Locate the cell with the specified text and output its [x, y] center coordinate. 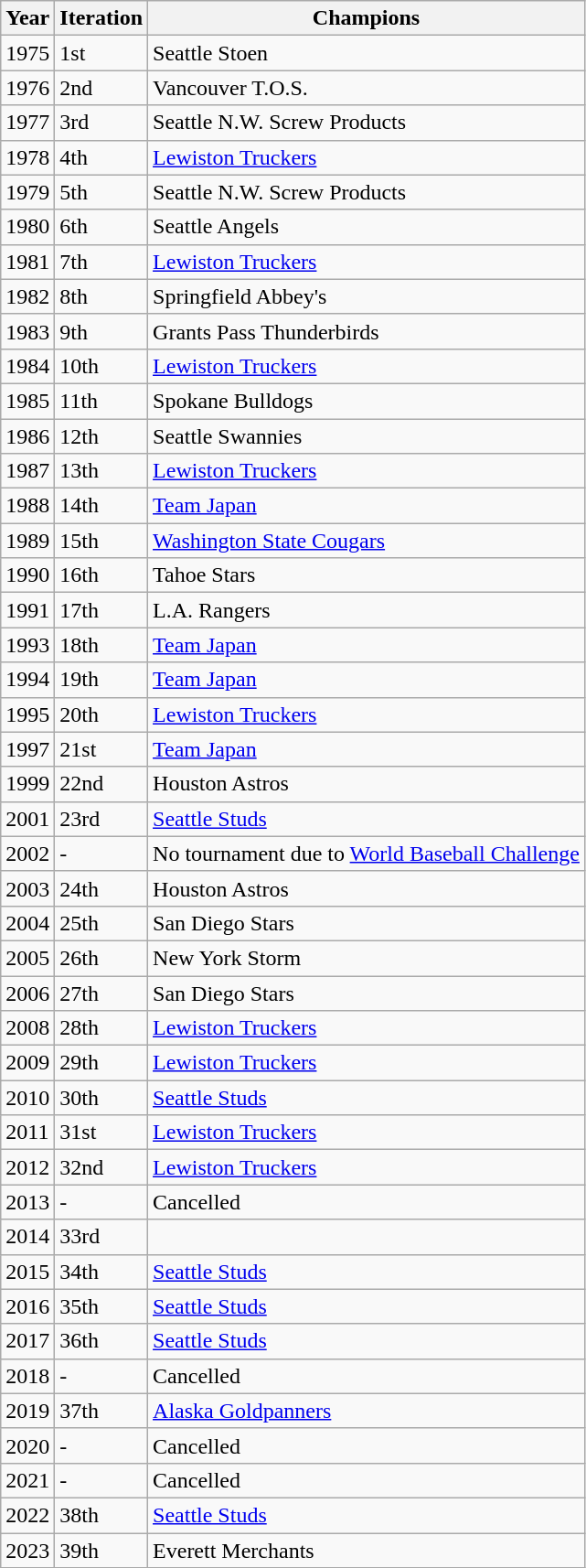
39th [101, 1551]
11th [101, 401]
3rd [101, 123]
1995 [27, 714]
2004 [27, 923]
23rd [101, 819]
19th [101, 680]
34th [101, 1272]
1991 [27, 610]
1993 [27, 645]
10th [101, 366]
1981 [27, 262]
New York Storm [367, 958]
Year [27, 18]
2021 [27, 1480]
1987 [27, 471]
14th [101, 506]
Spokane Bulldogs [367, 401]
1994 [27, 680]
13th [101, 471]
37th [101, 1411]
1986 [27, 436]
24th [101, 888]
1985 [27, 401]
38th [101, 1515]
30th [101, 1098]
1st [101, 53]
25th [101, 923]
1982 [27, 296]
Tahoe Stars [367, 575]
1979 [27, 192]
2022 [27, 1515]
2013 [27, 1202]
33rd [101, 1237]
1988 [27, 506]
2016 [27, 1306]
12th [101, 436]
2023 [27, 1551]
1997 [27, 749]
2006 [27, 993]
32nd [101, 1167]
2018 [27, 1376]
7th [101, 262]
1977 [27, 123]
21st [101, 749]
1990 [27, 575]
2010 [27, 1098]
2020 [27, 1445]
2015 [27, 1272]
2008 [27, 1028]
17th [101, 610]
8th [101, 296]
36th [101, 1341]
28th [101, 1028]
1978 [27, 157]
18th [101, 645]
16th [101, 575]
2nd [101, 88]
6th [101, 227]
22nd [101, 784]
Seattle Angels [367, 227]
Washington State Cougars [367, 541]
35th [101, 1306]
1989 [27, 541]
Seattle Stoen [367, 53]
L.A. Rangers [367, 610]
29th [101, 1063]
2009 [27, 1063]
Everett Merchants [367, 1551]
1976 [27, 88]
Vancouver T.O.S. [367, 88]
2002 [27, 854]
2012 [27, 1167]
Iteration [101, 18]
2014 [27, 1237]
1983 [27, 331]
2011 [27, 1133]
4th [101, 157]
2003 [27, 888]
20th [101, 714]
2017 [27, 1341]
15th [101, 541]
31st [101, 1133]
1984 [27, 366]
1975 [27, 53]
Springfield Abbey's [367, 296]
No tournament due to World Baseball Challenge [367, 854]
27th [101, 993]
Seattle Swannies [367, 436]
Champions [367, 18]
1980 [27, 227]
2005 [27, 958]
26th [101, 958]
Grants Pass Thunderbirds [367, 331]
5th [101, 192]
9th [101, 331]
2001 [27, 819]
Alaska Goldpanners [367, 1411]
2019 [27, 1411]
1999 [27, 784]
